Return [X, Y] of the center of cell containing provided text 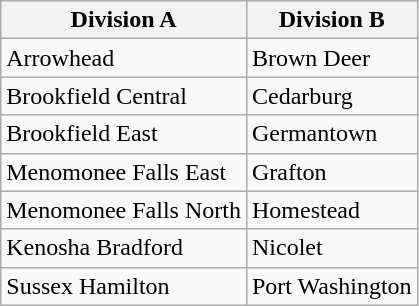
Grafton [332, 172]
Homestead [332, 210]
Cedarburg [332, 96]
Kenosha Bradford [124, 248]
Port Washington [332, 286]
Menomonee Falls North [124, 210]
Division B [332, 20]
Germantown [332, 134]
Nicolet [332, 248]
Menomonee Falls East [124, 172]
Arrowhead [124, 58]
Brown Deer [332, 58]
Brookfield East [124, 134]
Brookfield Central [124, 96]
Sussex Hamilton [124, 286]
Division A [124, 20]
